Determine the (X, Y) coordinate at the center of the cell enclosing the given text.  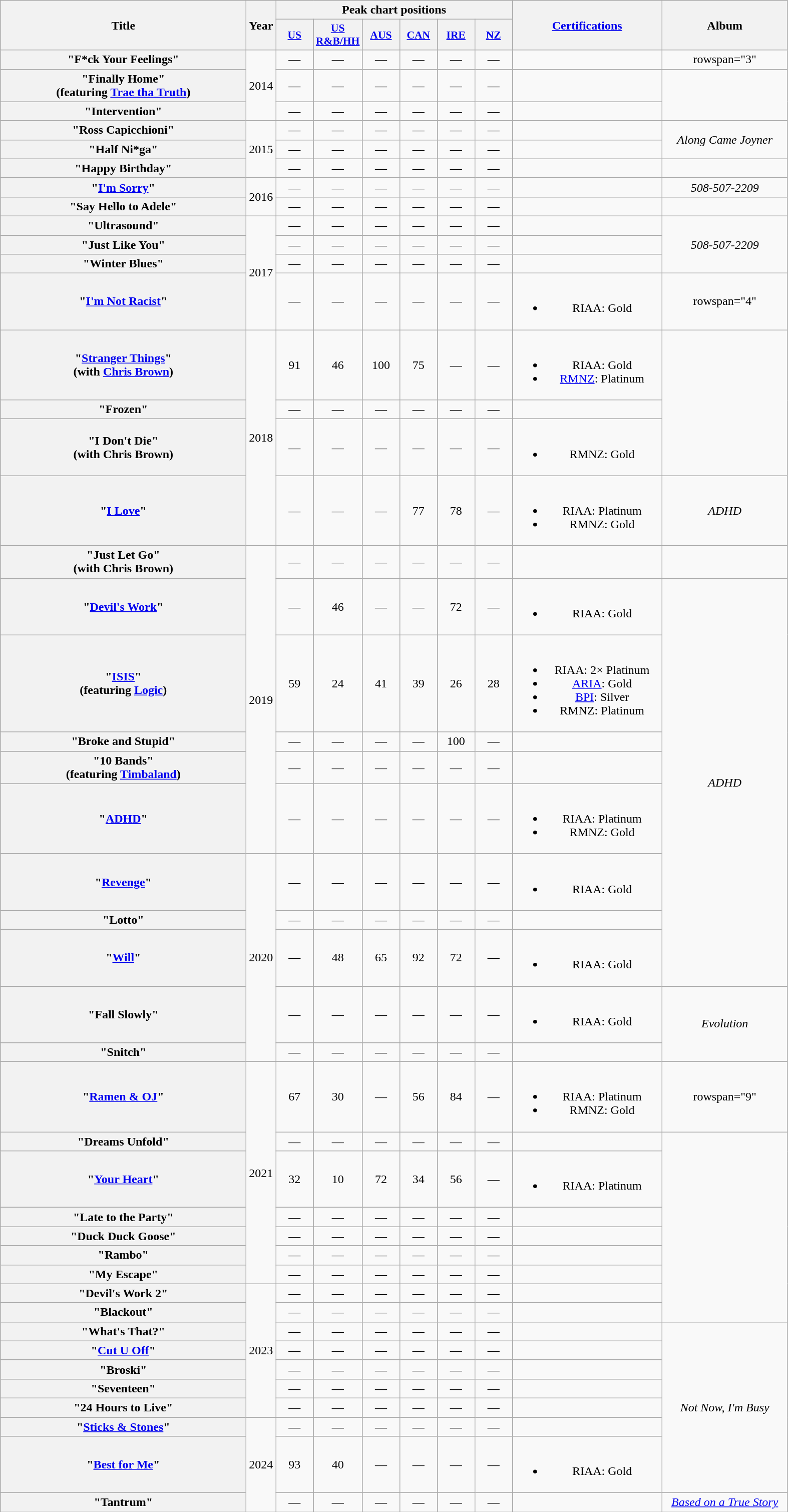
"Sticks & Stones" (123, 1426)
Along Came Joyner (725, 140)
48 (338, 957)
75 (419, 365)
"I Love" (123, 511)
"What's That?" (123, 1331)
"Ramen & OJ" (123, 1097)
"I Don't Die"(with Chris Brown) (123, 448)
"Blackout" (123, 1312)
RIAA: Platinum (587, 1180)
"Cut U Off" (123, 1350)
92 (419, 957)
34 (419, 1180)
77 (419, 511)
"Revenge" (123, 882)
"ADHD" (123, 819)
2018 (261, 438)
"Broski" (123, 1369)
"Best for Me" (123, 1465)
"Ultrasound" (123, 225)
Based on a True Story (725, 1502)
59 (294, 683)
"10 Bands"(featuring Timbaland) (123, 767)
"Dreams Unfold" (123, 1142)
"Will" (123, 957)
Evolution (725, 1024)
"Duck Duck Goose" (123, 1236)
40 (338, 1465)
Certifications (587, 25)
2014 (261, 85)
"ISIS" (featuring Logic) (123, 683)
41 (380, 683)
24 (338, 683)
39 (419, 683)
"Your Heart" (123, 1180)
"Just Let Go"(with Chris Brown) (123, 562)
"Intervention" (123, 111)
78 (456, 511)
RIAA: GoldRMNZ: Platinum (587, 365)
"Say Hello to Adele" (123, 206)
"F*ck Your Feelings" (123, 60)
2015 (261, 149)
Title (123, 25)
RIAA: 2× PlatinumARIA: GoldBPI: SilverRMNZ: Platinum (587, 683)
USR&B/HH (338, 35)
10 (338, 1180)
RMNZ: Gold (587, 448)
2021 (261, 1173)
rowspan="9" (725, 1097)
26 (456, 683)
2019 (261, 700)
rowspan="4" (725, 301)
2024 (261, 1464)
"Half Ni*ga" (123, 149)
"Happy Birthday" (123, 168)
2023 (261, 1350)
rowspan="3" (725, 60)
"Late to the Party" (123, 1217)
Year (261, 25)
"Lotto" (123, 920)
US (294, 35)
91 (294, 365)
Not Now, I'm Busy (725, 1407)
"Rambo" (123, 1255)
2017 (261, 272)
30 (338, 1097)
"Ross Capicchioni" (123, 130)
"My Escape" (123, 1274)
IRE (456, 35)
"Devil's Work 2" (123, 1293)
"Fall Slowly" (123, 1014)
"Devil's Work" (123, 607)
"Seventeen" (123, 1388)
"Stranger Things"(with Chris Brown) (123, 365)
2020 (261, 957)
2016 (261, 197)
"Snitch" (123, 1052)
65 (380, 957)
"Winter Blues" (123, 264)
CAN (419, 35)
AUS (380, 35)
"Broke and Stupid" (123, 741)
"24 Hours to Live" (123, 1407)
Peak chart positions (394, 10)
"I'm Sorry" (123, 187)
"Frozen" (123, 410)
"Just Like You" (123, 245)
32 (294, 1180)
67 (294, 1097)
"Tantrum" (123, 1502)
NZ (494, 35)
84 (456, 1097)
"Finally Home"(featuring Trae tha Truth) (123, 85)
93 (294, 1465)
Album (725, 25)
28 (494, 683)
"I'm Not Racist" (123, 301)
